For the text-containing cell, return its midpoint in [x, y] coordinate format. 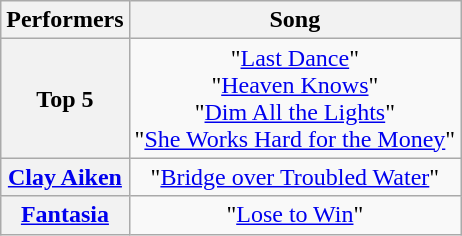
Clay Aiken [65, 177]
"Lose to Win" [295, 215]
Performers [65, 20]
Top 5 [65, 98]
Song [295, 20]
"Bridge over Troubled Water" [295, 177]
"Last Dance""Heaven Knows""Dim All the Lights""She Works Hard for the Money" [295, 98]
Fantasia [65, 215]
